Find where the given text appears and provide that cell's center as (X, Y) coordinate. 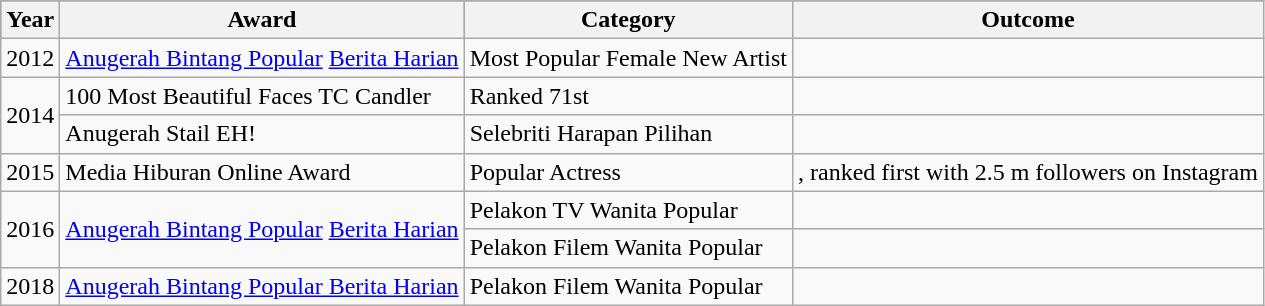
2015 (30, 172)
, ranked first with 2.5 m followers on Instagram (1028, 172)
Anugerah Stail EH! (262, 134)
2014 (30, 115)
2012 (30, 58)
Media Hiburan Online Award (262, 172)
Most Popular Female New Artist (628, 58)
2018 (30, 286)
Ranked 71st (628, 96)
Year (30, 20)
Popular Actress (628, 172)
Category (628, 20)
100 Most Beautiful Faces TC Candler (262, 96)
Outcome (1028, 20)
Pelakon TV Wanita Popular (628, 210)
Selebriti Harapan Pilihan (628, 134)
Award (262, 20)
2016 (30, 229)
